Provide the (x, y) coordinate of the cell's center where the given text is located.  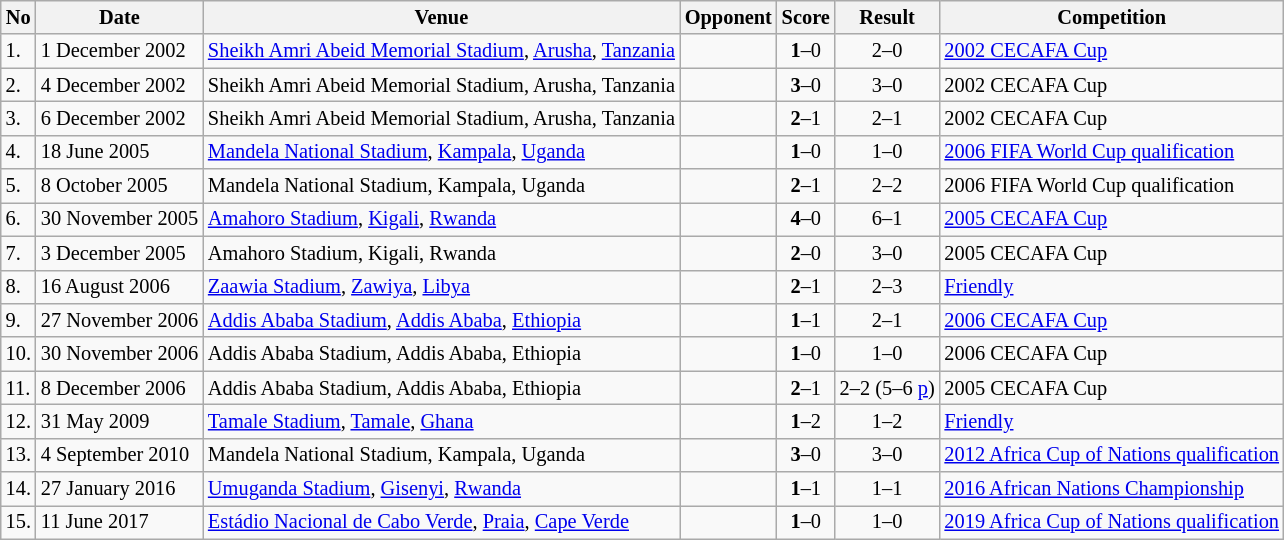
7. (18, 253)
Opponent (728, 17)
4. (18, 152)
13. (18, 455)
6 December 2002 (120, 118)
Umuganda Stadium, Gisenyi, Rwanda (442, 489)
4–0 (806, 219)
1 December 2002 (120, 51)
6–1 (888, 219)
2–2 (5–6 p) (888, 388)
Estádio Nacional de Cabo Verde, Praia, Cape Verde (442, 522)
Result (888, 17)
Zaawia Stadium, Zawiya, Libya (442, 287)
12. (18, 421)
15. (18, 522)
2012 Africa Cup of Nations qualification (1112, 455)
Date (120, 17)
8 December 2006 (120, 388)
10. (18, 354)
11. (18, 388)
Competition (1112, 17)
1. (18, 51)
5. (18, 186)
Tamale Stadium, Tamale, Ghana (442, 421)
6. (18, 219)
4 December 2002 (120, 85)
8 October 2005 (120, 186)
3 December 2005 (120, 253)
2–3 (888, 287)
27 November 2006 (120, 320)
Score (806, 17)
9. (18, 320)
30 November 2005 (120, 219)
2016 African Nations Championship (1112, 489)
27 January 2016 (120, 489)
No (18, 17)
14. (18, 489)
2. (18, 85)
8. (18, 287)
16 August 2006 (120, 287)
2–2 (888, 186)
31 May 2009 (120, 421)
18 June 2005 (120, 152)
11 June 2017 (120, 522)
2019 Africa Cup of Nations qualification (1112, 522)
Venue (442, 17)
30 November 2006 (120, 354)
3. (18, 118)
4 September 2010 (120, 455)
